Return the (X, Y) coordinate for the center point of the cell that contains the specified text.  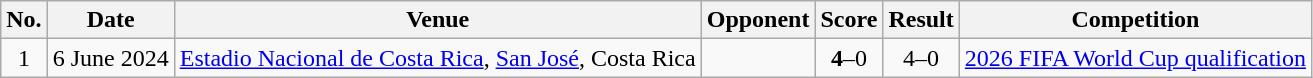
Venue (438, 20)
6 June 2024 (110, 58)
Date (110, 20)
Opponent (758, 20)
Score (849, 20)
2026 FIFA World Cup qualification (1135, 58)
1 (24, 58)
No. (24, 20)
Result (921, 20)
Estadio Nacional de Costa Rica, San José, Costa Rica (438, 58)
Competition (1135, 20)
